From the cell containing the given text, extract its center point as (x, y) coordinate. 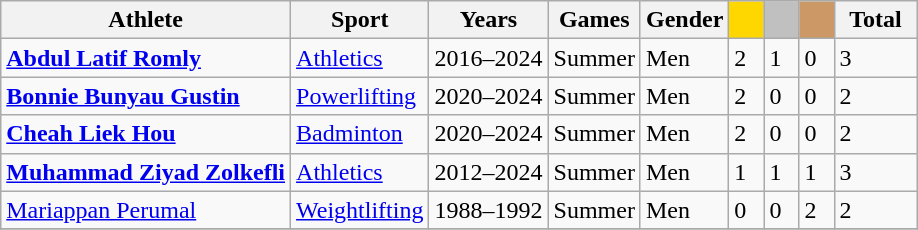
Total (876, 20)
Mariappan Perumal (146, 210)
2012–2024 (488, 172)
Years (488, 20)
Powerlifting (360, 96)
1988–1992 (488, 210)
Muhammad Ziyad Zolkefli (146, 172)
Sport (360, 20)
Badminton (360, 134)
Gender (684, 20)
Cheah Liek Hou (146, 134)
Weightlifting (360, 210)
Games (594, 20)
Bonnie Bunyau Gustin (146, 96)
Athlete (146, 20)
2016–2024 (488, 58)
Abdul Latif Romly (146, 58)
